Locate the cell with the specified text and output its (X, Y) center coordinate. 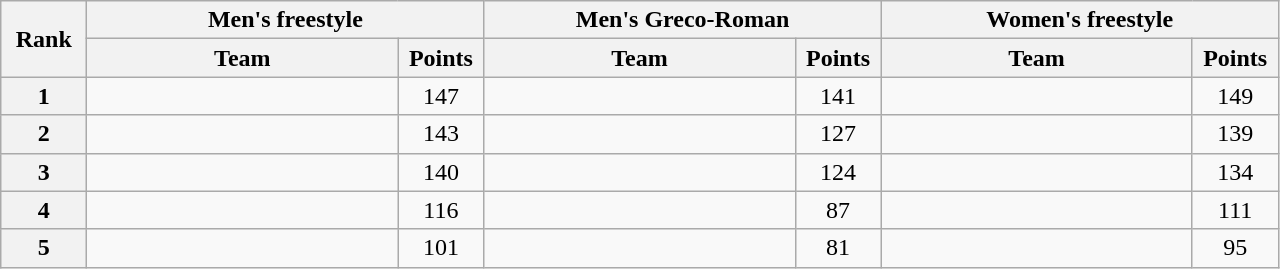
140 (441, 172)
87 (838, 210)
4 (44, 210)
5 (44, 248)
147 (441, 96)
141 (838, 96)
1 (44, 96)
149 (1235, 96)
101 (441, 248)
116 (441, 210)
127 (838, 134)
81 (838, 248)
Women's freestyle (1080, 20)
111 (1235, 210)
Men's freestyle (286, 20)
2 (44, 134)
124 (838, 172)
Men's Greco-Roman (682, 20)
95 (1235, 248)
139 (1235, 134)
143 (441, 134)
134 (1235, 172)
3 (44, 172)
Rank (44, 39)
